Determine the (X, Y) coordinate at the center of the cell enclosing the given text.  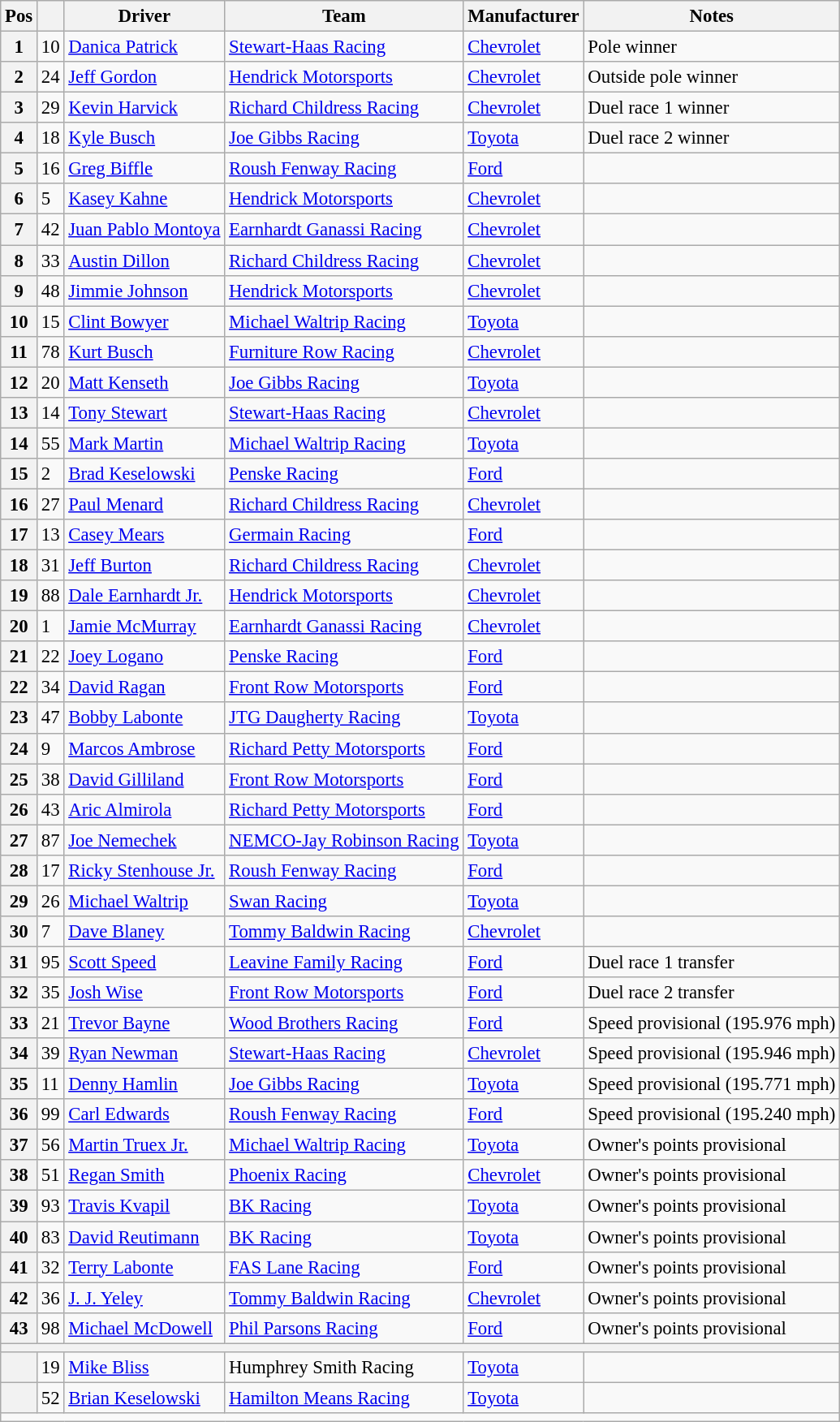
Aric Almirola (144, 809)
Jeff Gordon (144, 77)
Brad Keselowski (144, 474)
98 (50, 1328)
Danica Patrick (144, 47)
Josh Wise (144, 993)
Matt Kenseth (144, 382)
Jimmie Johnson (144, 291)
Ricky Stenhouse Jr. (144, 871)
Outside pole winner (712, 77)
Furniture Row Racing (344, 351)
28 (19, 871)
Paul Menard (144, 504)
Kurt Busch (144, 351)
4 (19, 138)
Casey Mears (144, 535)
Notes (712, 16)
88 (50, 596)
Leavine Family Racing (344, 962)
Joey Logano (144, 657)
Juan Pablo Montoya (144, 230)
23 (19, 718)
Jamie McMurray (144, 627)
Carl Edwards (144, 1114)
41 (19, 1267)
Speed provisional (195.771 mph) (712, 1084)
51 (50, 1176)
Kyle Busch (144, 138)
87 (50, 840)
Manufacturer (523, 16)
Kevin Harvick (144, 108)
37 (19, 1145)
47 (50, 718)
Denny Hamlin (144, 1084)
Kasey Kahne (144, 199)
David Gilliland (144, 779)
Scott Speed (144, 962)
40 (19, 1237)
55 (50, 443)
Bobby Labonte (144, 718)
Mike Bliss (144, 1368)
Duel race 1 winner (712, 108)
Team (344, 16)
FAS Lane Racing (344, 1267)
Austin Dillon (144, 261)
JTG Daugherty Racing (344, 718)
30 (19, 932)
David Ragan (144, 687)
Joe Nemechek (144, 840)
12 (19, 382)
Michael Waltrip (144, 901)
Swan Racing (344, 901)
Greg Biffle (144, 169)
Duel race 2 winner (712, 138)
3 (19, 108)
David Reutimann (144, 1237)
95 (50, 962)
78 (50, 351)
Phil Parsons Racing (344, 1328)
6 (19, 199)
J. J. Yeley (144, 1298)
Marcos Ambrose (144, 748)
Speed provisional (195.946 mph) (712, 1054)
Mark Martin (144, 443)
Regan Smith (144, 1176)
Terry Labonte (144, 1267)
Hamilton Means Racing (344, 1398)
Speed provisional (195.240 mph) (712, 1114)
Jeff Burton (144, 566)
25 (19, 779)
Brian Keselowski (144, 1398)
Speed provisional (195.976 mph) (712, 1023)
Martin Truex Jr. (144, 1145)
Dave Blaney (144, 932)
Pos (19, 16)
Tony Stewart (144, 413)
Pole winner (712, 47)
52 (50, 1398)
Duel race 2 transfer (712, 993)
93 (50, 1206)
Driver (144, 16)
83 (50, 1237)
8 (19, 261)
Duel race 1 transfer (712, 962)
Phoenix Racing (344, 1176)
Ryan Newman (144, 1054)
56 (50, 1145)
NEMCO-Jay Robinson Racing (344, 840)
Humphrey Smith Racing (344, 1368)
Germain Racing (344, 535)
Clint Bowyer (144, 321)
48 (50, 291)
Travis Kvapil (144, 1206)
Wood Brothers Racing (344, 1023)
Trevor Bayne (144, 1023)
Dale Earnhardt Jr. (144, 596)
99 (50, 1114)
Michael McDowell (144, 1328)
